Extract the (X, Y) coordinate from the center of the cell holding the provided text.  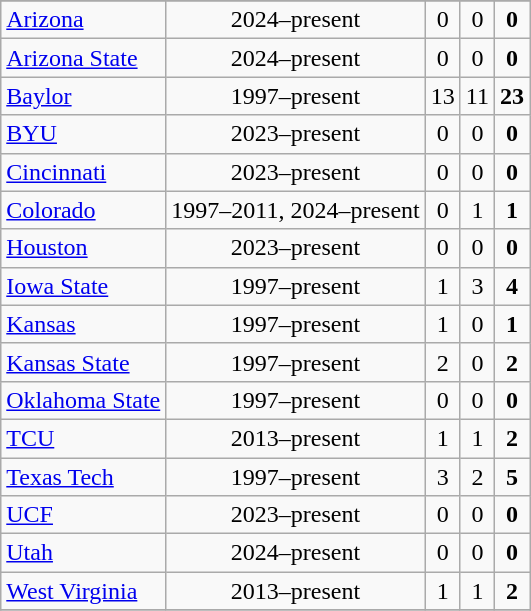
West Virginia (84, 591)
Kansas (84, 324)
UCF (84, 515)
Arizona State (84, 58)
23 (512, 96)
Baylor (84, 96)
BYU (84, 134)
11 (477, 96)
Colorado (84, 210)
TCU (84, 438)
5 (512, 477)
Oklahoma State (84, 400)
Utah (84, 553)
Kansas State (84, 362)
13 (442, 96)
4 (512, 286)
Houston (84, 248)
Arizona (84, 20)
1997–2011, 2024–present (296, 210)
Cincinnati (84, 172)
Iowa State (84, 286)
Texas Tech (84, 477)
